Detect which cell encompasses the target text, then output its [X, Y] center coordinate. 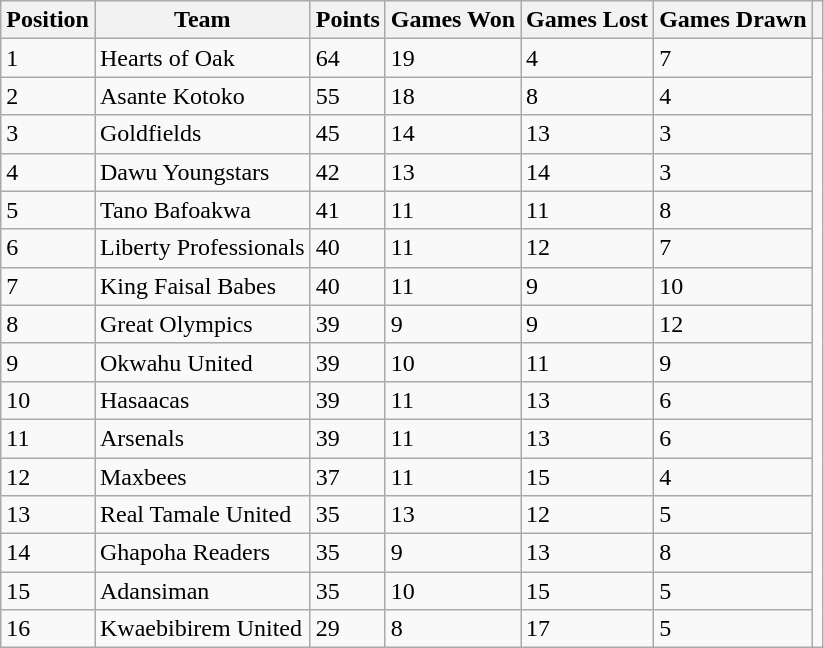
18 [452, 96]
19 [452, 58]
Kwaebibirem United [202, 629]
Ghapoha Readers [202, 553]
Hasaacas [202, 400]
Hearts of Oak [202, 58]
29 [348, 629]
42 [348, 172]
Arsenals [202, 438]
Asante Kotoko [202, 96]
Okwahu United [202, 362]
Tano Bafoakwa [202, 210]
2 [48, 96]
Games Won [452, 20]
Position [48, 20]
1 [48, 58]
Liberty Professionals [202, 248]
Adansiman [202, 591]
Points [348, 20]
Games Drawn [733, 20]
64 [348, 58]
16 [48, 629]
45 [348, 134]
Dawu Youngstars [202, 172]
Team [202, 20]
Real Tamale United [202, 515]
Goldfields [202, 134]
Games Lost [588, 20]
17 [588, 629]
37 [348, 477]
King Faisal Babes [202, 286]
55 [348, 96]
41 [348, 210]
Great Olympics [202, 324]
Maxbees [202, 477]
